Detect which cell encompasses the target text, then output its (x, y) center coordinate. 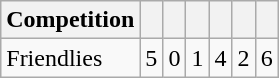
6 (266, 58)
2 (244, 58)
1 (198, 58)
0 (174, 58)
4 (220, 58)
Friendlies (70, 58)
Competition (70, 20)
5 (152, 58)
